Provide the [X, Y] coordinate of the cell's center where the given text is located.  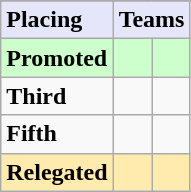
Third [57, 96]
Relegated [57, 172]
Teams [152, 20]
Promoted [57, 58]
Placing [57, 20]
Fifth [57, 134]
